Determine the (x, y) coordinate at the center of the cell enclosing the given text.  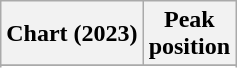
Peakposition (189, 34)
Chart (2023) (72, 34)
